Capture the cell that displays the provided text and extract its (x, y) central coordinate. 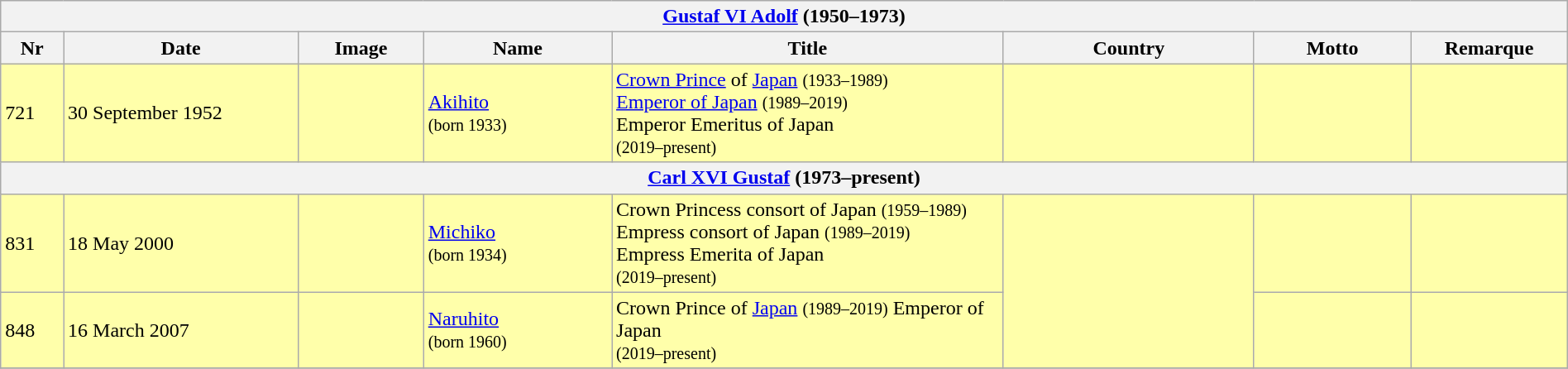
Crown Princess consort of Japan (1959–1989)Empress consort of Japan (1989–2019)Empress Emerita of Japan(2019–present) (808, 243)
30 September 1952 (181, 113)
Image (361, 48)
Nr (32, 48)
Crown Prince of Japan (1933–1989)Emperor of Japan (1989–2019)Emperor Emeritus of Japan(2019–present) (808, 113)
Carl XVI Gustaf (1973–present) (784, 178)
Date (181, 48)
Name (518, 48)
Motto (1331, 48)
Remarque (1489, 48)
Title (808, 48)
Gustaf VI Adolf (1950–1973) (784, 17)
Michiko(born 1934) (518, 243)
Akihito(born 1933) (518, 113)
18 May 2000 (181, 243)
Crown Prince of Japan (1989–2019) Emperor of Japan(2019–present) (808, 330)
848 (32, 330)
Country (1128, 48)
721 (32, 113)
831 (32, 243)
Naruhito(born 1960) (518, 330)
16 March 2007 (181, 330)
